For the text-containing cell, return its midpoint in (x, y) coordinate format. 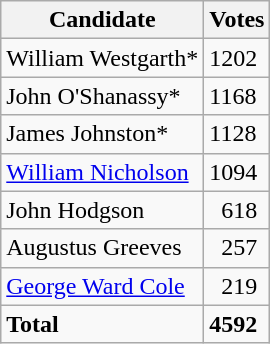
1094 (237, 172)
1168 (237, 96)
4592 (237, 324)
William Nicholson (102, 172)
1128 (237, 134)
Votes (237, 20)
Augustus Greeves (102, 248)
Total (102, 324)
219 (237, 286)
James Johnston* (102, 134)
Candidate (102, 20)
John Hodgson (102, 210)
1202 (237, 58)
George Ward Cole (102, 286)
John O'Shanassy* (102, 96)
618 (237, 210)
257 (237, 248)
William Westgarth* (102, 58)
